From the cell containing the given text, extract its center point as [X, Y] coordinate. 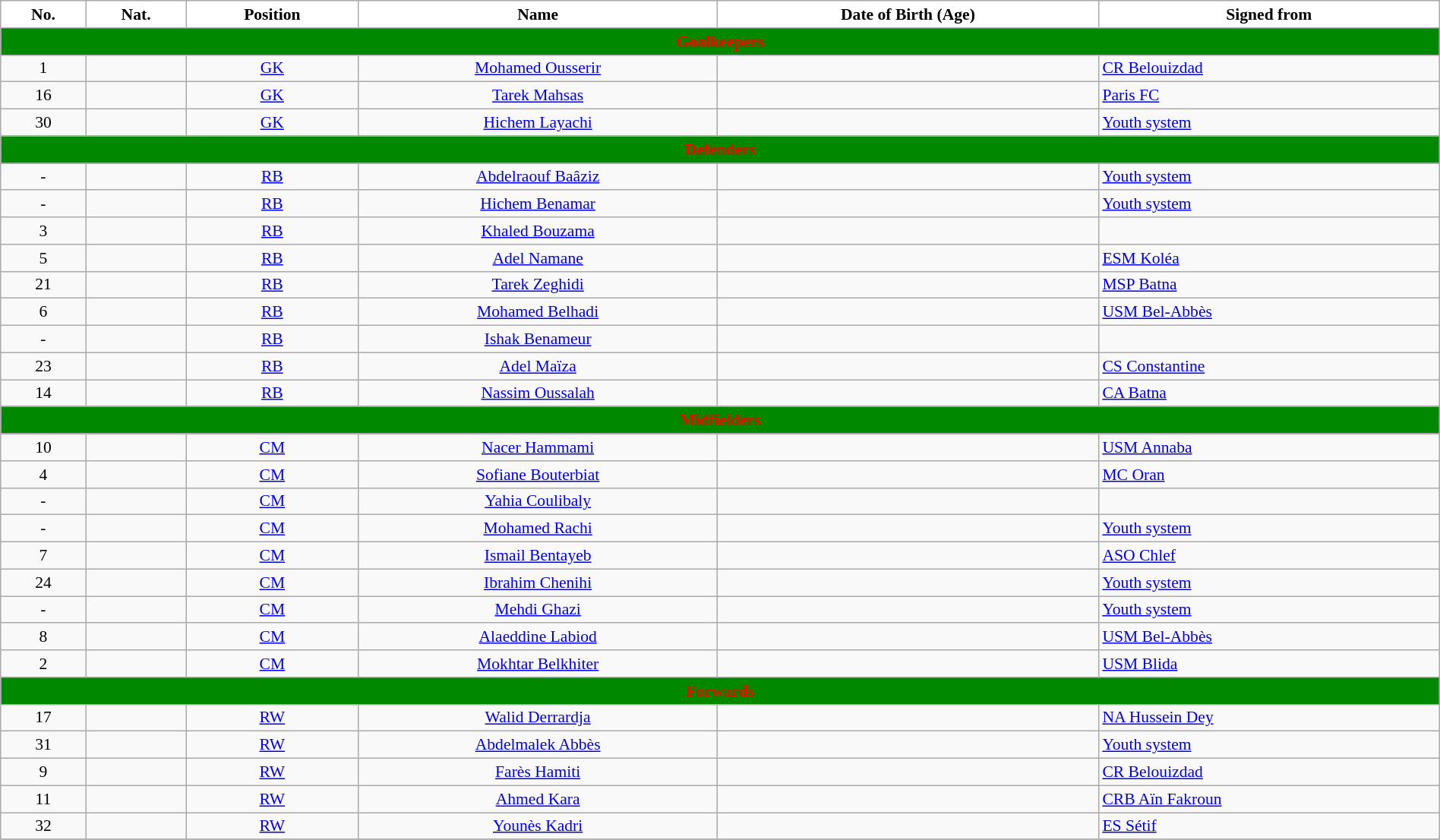
17 [43, 718]
Hichem Layachi [538, 123]
ESM Koléa [1268, 258]
14 [43, 393]
31 [43, 745]
Abdelmalek Abbès [538, 745]
ES Sétif [1268, 826]
32 [43, 826]
USM Annaba [1268, 447]
6 [43, 312]
CRB Aïn Fakroun [1268, 799]
Mehdi Ghazi [538, 610]
Nat. [136, 14]
Alaeddine Labiod [538, 637]
Ismail Bentayeb [538, 556]
Abdelraouf Baâziz [538, 177]
Yahia Coulibaly [538, 501]
Sofiane Bouterbiat [538, 475]
MC Oran [1268, 475]
Farès Hamiti [538, 772]
NA Hussein Dey [1268, 718]
Tarek Mahsas [538, 96]
Tarek Zeghidi [538, 285]
Paris FC [1268, 96]
Adel Maïza [538, 366]
1 [43, 68]
Goalkeepers [720, 42]
Hichem Benamar [538, 204]
Mokhtar Belkhiter [538, 664]
Forwards [720, 691]
Midfielders [720, 421]
11 [43, 799]
10 [43, 447]
7 [43, 556]
21 [43, 285]
Signed from [1268, 14]
No. [43, 14]
CA Batna [1268, 393]
Mohamed Rachi [538, 529]
Walid Derrardja [538, 718]
5 [43, 258]
30 [43, 123]
Younès Kadri [538, 826]
Defenders [720, 150]
CS Constantine [1268, 366]
24 [43, 583]
Khaled Bouzama [538, 231]
Name [538, 14]
8 [43, 637]
USM Blida [1268, 664]
Mohamed Ousserir [538, 68]
Nassim Oussalah [538, 393]
Mohamed Belhadi [538, 312]
16 [43, 96]
MSP Batna [1268, 285]
3 [43, 231]
2 [43, 664]
Ibrahim Chenihi [538, 583]
4 [43, 475]
Date of Birth (Age) [908, 14]
Ahmed Kara [538, 799]
Nacer Hammami [538, 447]
9 [43, 772]
23 [43, 366]
Ishak Benameur [538, 339]
ASO Chlef [1268, 556]
Position [272, 14]
Adel Namane [538, 258]
